From the cell containing the given text, extract its center point as (x, y) coordinate. 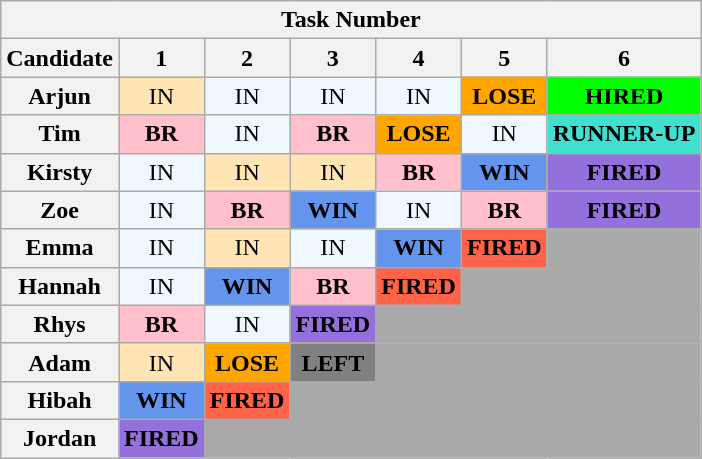
2 (247, 58)
Rhys (60, 324)
6 (624, 58)
Zoe (60, 210)
HIRED (624, 96)
Emma (60, 248)
Jordan (60, 438)
3 (333, 58)
RUNNER-UP (624, 134)
5 (504, 58)
LEFT (333, 362)
Hannah (60, 286)
1 (161, 58)
Task Number (351, 20)
Candidate (60, 58)
Adam (60, 362)
Hibah (60, 400)
Tim (60, 134)
4 (419, 58)
Arjun (60, 96)
Kirsty (60, 172)
